Extract the (x, y) coordinate from the center of the cell holding the provided text.  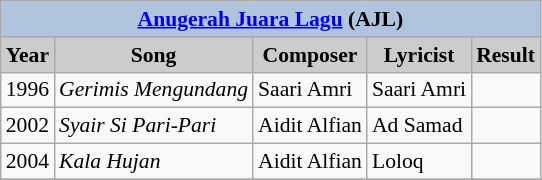
Lyricist (419, 55)
Gerimis Mengundang (154, 90)
Anugerah Juara Lagu (AJL) (270, 19)
2004 (28, 162)
Kala Hujan (154, 162)
Ad Samad (419, 126)
Loloq (419, 162)
Year (28, 55)
1996 (28, 90)
Syair Si Pari-Pari (154, 126)
Result (506, 55)
Composer (310, 55)
2002 (28, 126)
Song (154, 55)
